Identify which cell holds the provided text, then report its (X, Y) central coordinate. 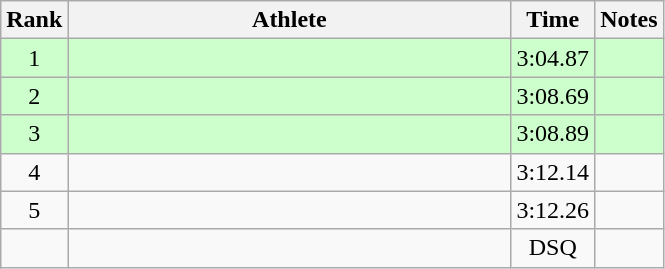
1 (34, 58)
Athlete (290, 20)
3 (34, 134)
DSQ (553, 248)
3:12.14 (553, 172)
4 (34, 172)
3:08.69 (553, 96)
Notes (629, 20)
2 (34, 96)
3:08.89 (553, 134)
Rank (34, 20)
Time (553, 20)
3:12.26 (553, 210)
5 (34, 210)
3:04.87 (553, 58)
